Return the (x, y) coordinate for the center point of the cell that contains the specified text.  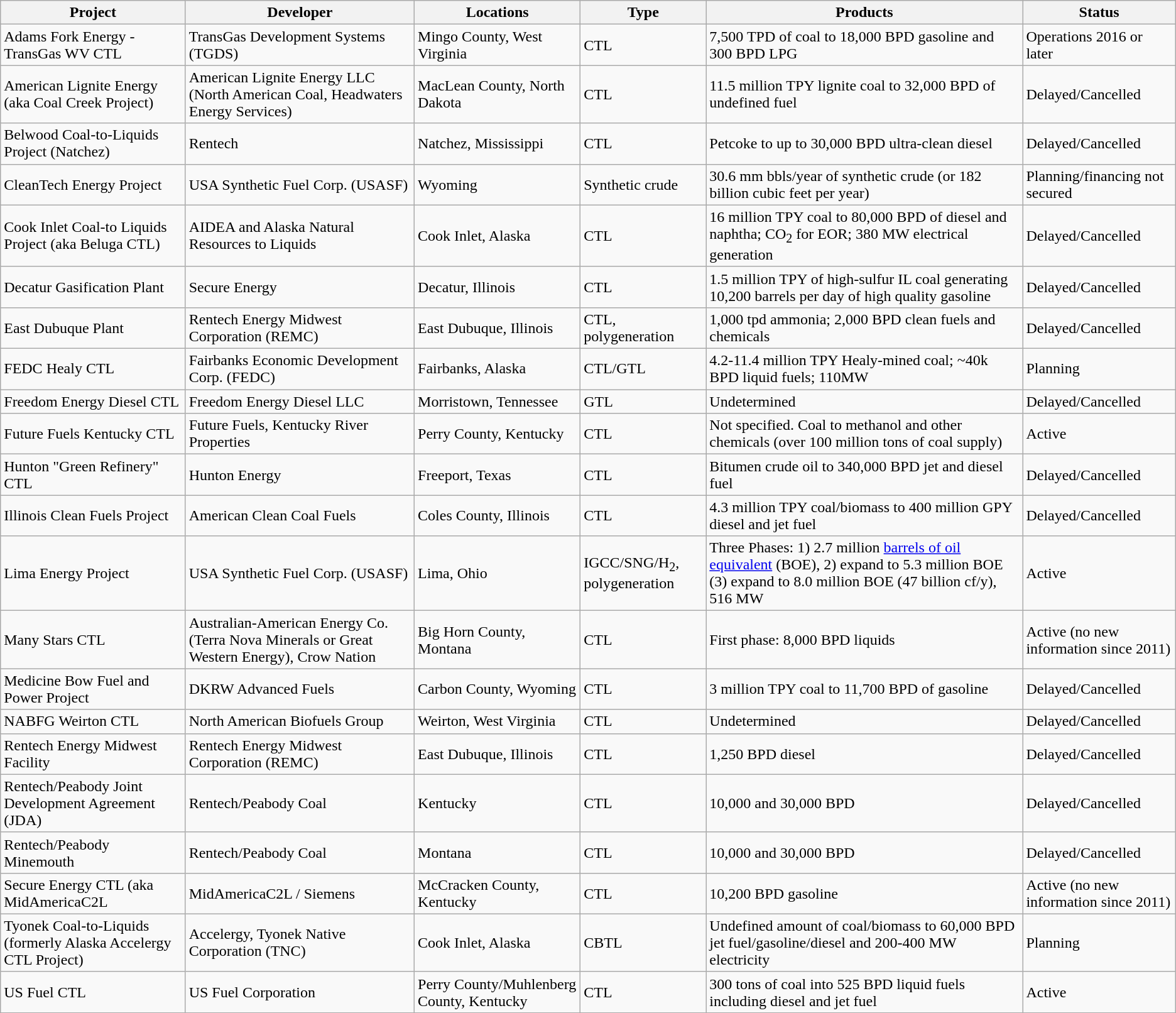
Status (1099, 13)
CBTL (643, 943)
US Fuel Corporation (300, 992)
Hunton "Green Refinery" CTL (93, 475)
NABFG Weirton CTL (93, 721)
American Clean Coal Fuels (300, 515)
McCracken County, Kentucky (498, 894)
3 million TPY coal to 11,700 BPD of gasoline (864, 689)
Weirton, West Virginia (498, 721)
TransGas Development Systems (TGDS) (300, 45)
4.3 million TPY coal/biomass to 400 million GPY diesel and jet fuel (864, 515)
Perry County, Kentucky (498, 434)
Fairbanks Economic Development Corp. (FEDC) (300, 370)
Cook Inlet Coal-to Liquids Project (aka Beluga CTL) (93, 236)
1,250 BPD diesel (864, 754)
7,500 TPD of coal to 18,000 BPD gasoline and 300 BPD LPG (864, 45)
Perry County/Muhlenberg County, Kentucky (498, 992)
American Lignite Energy (aka Coal Creek Project) (93, 94)
Medicine Bow Fuel and Power Project (93, 689)
Freedom Energy Diesel LLC (300, 402)
Big Horn County, Montana (498, 640)
Australian-American Energy Co. (Terra Nova Minerals or Great Western Energy), Crow Nation (300, 640)
American Lignite Energy LLC (North American Coal, Headwaters Energy Services) (300, 94)
16 million TPY coal to 80,000 BPD of diesel and naphtha; CO2 for EOR; 380 MW electrical generation (864, 236)
Secure Energy CTL (aka MidAmericaC2L (93, 894)
Adams Fork Energy - TransGas WV CTL (93, 45)
Coles County, Illinois (498, 515)
4.2-11.4 million TPY Healy-mined coal; ~40k BPD liquid fuels; 110MW (864, 370)
Hunton Energy (300, 475)
Accelergy, Tyonek Native Corporation (TNC) (300, 943)
30.6 mm bbls/year of synthetic crude (or 182 billion cubic feet per year) (864, 185)
Rentech/Peabody Minemouth (93, 852)
Lima Energy Project (93, 573)
Developer (300, 13)
Montana (498, 852)
Rentech (300, 143)
Natchez, Mississippi (498, 143)
Project (93, 13)
North American Biofuels Group (300, 721)
Wyoming (498, 185)
FEDC Healy CTL (93, 370)
CTL/GTL (643, 370)
Decatur Gasification Plant (93, 287)
Lima, Ohio (498, 573)
Bitumen crude oil to 340,000 BPD jet and diesel fuel (864, 475)
First phase: 8,000 BPD liquids (864, 640)
IGCC/SNG/H2, polygeneration (643, 573)
Many Stars CTL (93, 640)
MacLean County, North Dakota (498, 94)
Products (864, 13)
300 tons of coal into 525 BPD liquid fuels including diesel and jet fuel (864, 992)
CTL, polygeneration (643, 328)
Fairbanks, Alaska (498, 370)
Undefined amount of coal/biomass to 60,000 BPD jet fuel/gasoline/diesel and 200-400 MW electricity (864, 943)
Rentech/Peabody Joint Development Agreement (JDA) (93, 803)
Morristown, Tennessee (498, 402)
Not specified. Coal to methanol and other chemicals (over 100 million tons of coal supply) (864, 434)
Planning/financing not secured (1099, 185)
US Fuel CTL (93, 992)
1,000 tpd ammonia; 2,000 BPD clean fuels and chemicals (864, 328)
Decatur, Illinois (498, 287)
Type (643, 13)
Operations 2016 or later (1099, 45)
AIDEA and Alaska Natural Resources to Liquids (300, 236)
Belwood Coal-to-Liquids Project (Natchez) (93, 143)
East Dubuque Plant (93, 328)
Synthetic crude (643, 185)
Petcoke to up to 30,000 BPD ultra-clean diesel (864, 143)
Locations (498, 13)
Kentucky (498, 803)
MidAmericaC2L / Siemens (300, 894)
Carbon County, Wyoming (498, 689)
10,200 BPD gasoline (864, 894)
Illinois Clean Fuels Project (93, 515)
Future Fuels, Kentucky River Properties (300, 434)
11.5 million TPY lignite coal to 32,000 BPD of undefined fuel (864, 94)
Mingo County, West Virginia (498, 45)
Secure Energy (300, 287)
Freedom Energy Diesel CTL (93, 402)
Freeport, Texas (498, 475)
Three Phases: 1) 2.7 million barrels of oil equivalent (BOE), 2) expand to 5.3 million BOE (3) expand to 8.0 million BOE (47 billion cf/y), 516 MW (864, 573)
CleanTech Energy Project (93, 185)
Future Fuels Kentucky CTL (93, 434)
GTL (643, 402)
1.5 million TPY of high-sulfur IL coal generating 10,200 barrels per day of high quality gasoline (864, 287)
DKRW Advanced Fuels (300, 689)
Rentech Energy Midwest Facility (93, 754)
Tyonek Coal-to-Liquids (formerly Alaska Accelergy CTL Project) (93, 943)
